Search for the cell housing the specified text and yield its (x, y) center coordinate. 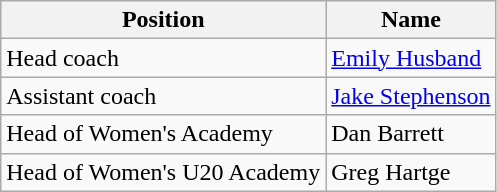
Head of Women's U20 Academy (164, 172)
Dan Barrett (411, 134)
Position (164, 20)
Emily Husband (411, 58)
Head of Women's Academy (164, 134)
Assistant coach (164, 96)
Head coach (164, 58)
Name (411, 20)
Greg Hartge (411, 172)
Jake Stephenson (411, 96)
